Scan for the cell matching the given text and deliver its [x, y] coordinate at center. 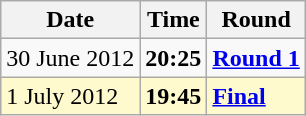
30 June 2012 [70, 58]
19:45 [174, 96]
Date [70, 20]
Round [256, 20]
Time [174, 20]
Round 1 [256, 58]
20:25 [174, 58]
1 July 2012 [70, 96]
Final [256, 96]
